Output the [x, y] coordinate of the center of the cell containing the given text.  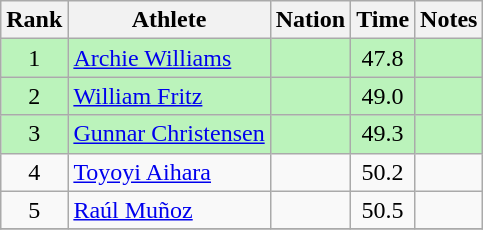
Nation [310, 20]
47.8 [383, 58]
5 [34, 210]
Notes [449, 20]
49.3 [383, 134]
Archie Williams [169, 58]
2 [34, 96]
50.2 [383, 172]
50.5 [383, 210]
1 [34, 58]
4 [34, 172]
49.0 [383, 96]
Time [383, 20]
3 [34, 134]
Gunnar Christensen [169, 134]
Athlete [169, 20]
Rank [34, 20]
Raúl Muñoz [169, 210]
William Fritz [169, 96]
Toyoyi Aihara [169, 172]
